Find where the given text appears and provide that cell's center as [x, y] coordinate. 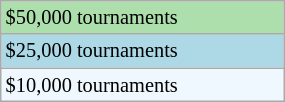
$50,000 tournaments [142, 17]
$25,000 tournaments [142, 51]
$10,000 tournaments [142, 85]
